Scan for the cell matching the given text and deliver its (X, Y) coordinate at center. 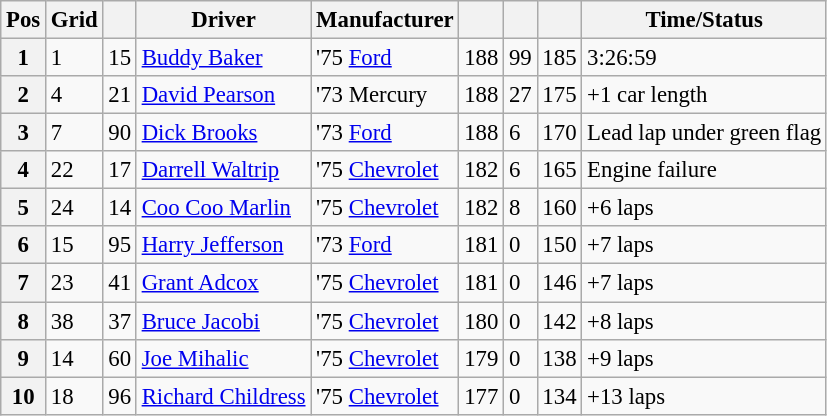
134 (560, 396)
Dick Brooks (223, 133)
'75 Ford (385, 58)
99 (520, 58)
41 (120, 283)
22 (74, 170)
2 (24, 95)
180 (482, 321)
17 (120, 170)
Harry Jefferson (223, 245)
60 (120, 358)
+6 laps (704, 208)
Darrell Waltrip (223, 170)
37 (120, 321)
Bruce Jacobi (223, 321)
5 (24, 208)
23 (74, 283)
10 (24, 396)
+13 laps (704, 396)
3 (24, 133)
90 (120, 133)
18 (74, 396)
38 (74, 321)
146 (560, 283)
179 (482, 358)
Time/Status (704, 20)
Grant Adcox (223, 283)
Manufacturer (385, 20)
150 (560, 245)
Richard Childress (223, 396)
160 (560, 208)
Engine failure (704, 170)
Coo Coo Marlin (223, 208)
27 (520, 95)
Driver (223, 20)
+1 car length (704, 95)
9 (24, 358)
Lead lap under green flag (704, 133)
142 (560, 321)
Grid (74, 20)
138 (560, 358)
Buddy Baker (223, 58)
177 (482, 396)
170 (560, 133)
175 (560, 95)
David Pearson (223, 95)
+8 laps (704, 321)
165 (560, 170)
'73 Mercury (385, 95)
96 (120, 396)
Joe Mihalic (223, 358)
185 (560, 58)
24 (74, 208)
Pos (24, 20)
21 (120, 95)
95 (120, 245)
+9 laps (704, 358)
3:26:59 (704, 58)
